Identify which cell holds the provided text, then report its [X, Y] central coordinate. 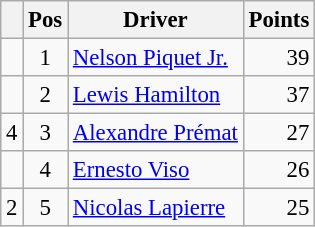
Pos [46, 20]
37 [278, 95]
5 [46, 208]
27 [278, 133]
1 [46, 58]
Alexandre Prémat [156, 133]
Nicolas Lapierre [156, 208]
39 [278, 58]
Ernesto Viso [156, 170]
Points [278, 20]
3 [46, 133]
Driver [156, 20]
Nelson Piquet Jr. [156, 58]
Lewis Hamilton [156, 95]
25 [278, 208]
26 [278, 170]
